Provide the (x, y) coordinate of the cell's center where the given text is located.  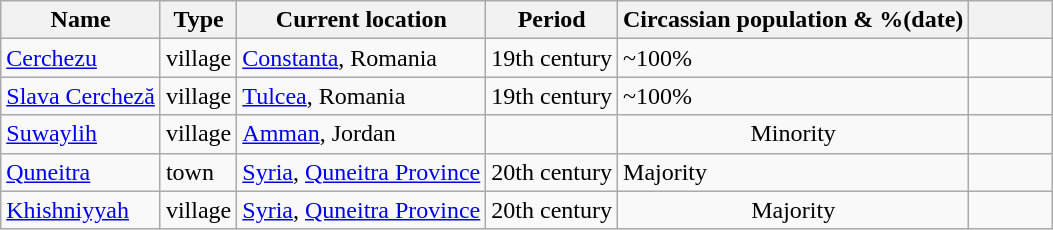
Khishniyyah (81, 210)
Tulcea, Romania (362, 96)
Constanta, Romania (362, 58)
town (198, 172)
Minority (794, 134)
Circassian population & %(date) (794, 20)
Amman, Jordan (362, 134)
Quneitra (81, 172)
Current location (362, 20)
Suwaylih (81, 134)
Period (552, 20)
Cerchezu (81, 58)
Type (198, 20)
Name (81, 20)
Slava Cercheză (81, 96)
